Find where the given text appears and provide that cell's center as (X, Y) coordinate. 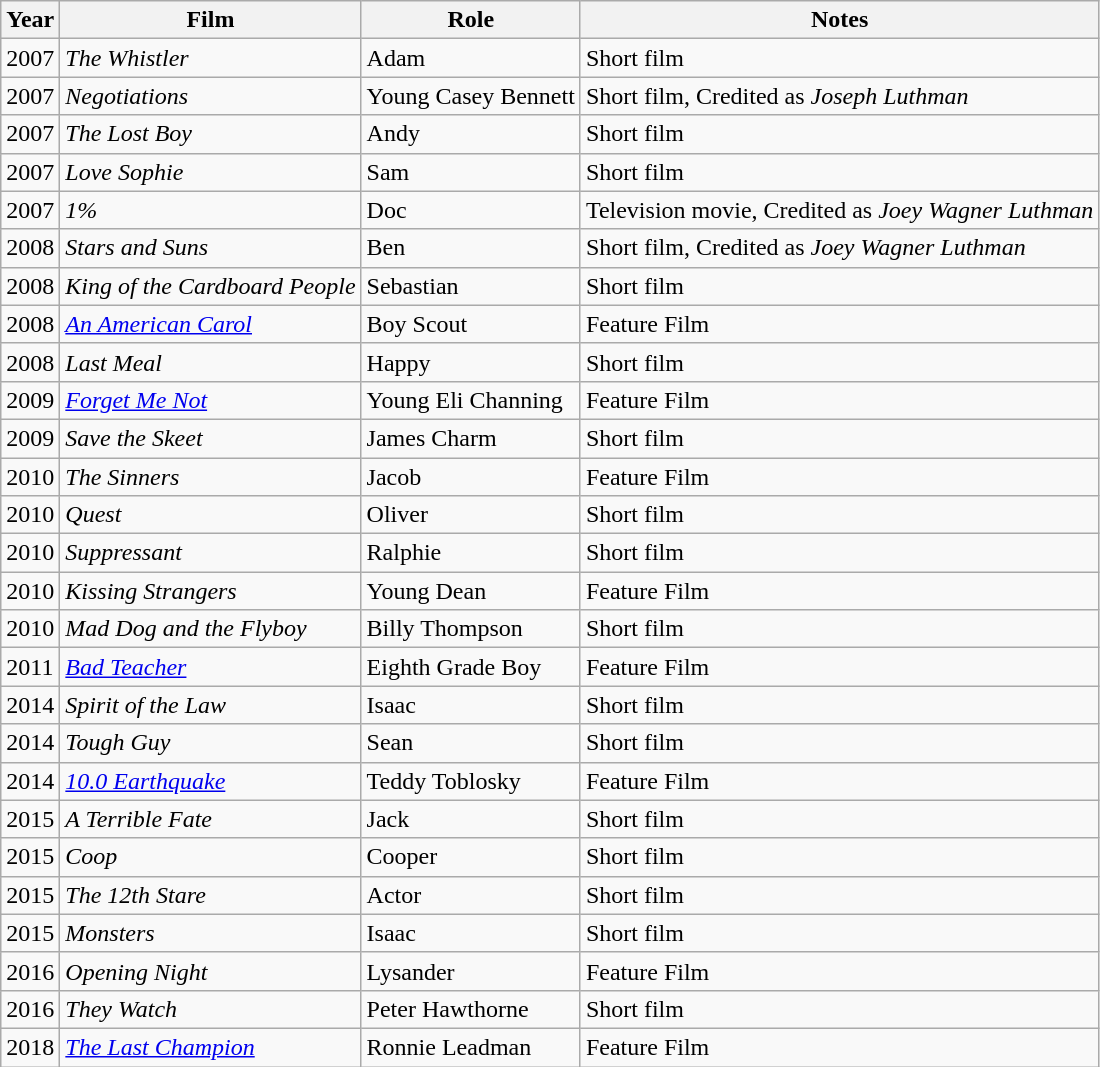
Monsters (210, 933)
Ronnie Leadman (470, 1047)
2011 (30, 667)
Ralphie (470, 553)
Forget Me Not (210, 400)
James Charm (470, 438)
Doc (470, 210)
Coop (210, 857)
Tough Guy (210, 743)
Love Sophie (210, 172)
Year (30, 20)
Negotiations (210, 96)
Last Meal (210, 362)
Quest (210, 515)
Young Eli Channing (470, 400)
1% (210, 210)
Short film, Credited as Joey Wagner Luthman (839, 248)
Billy Thompson (470, 629)
Jack (470, 819)
Suppressant (210, 553)
Film (210, 20)
Save the Skeet (210, 438)
Actor (470, 895)
Opening Night (210, 971)
The Sinners (210, 477)
Short film, Credited as Joseph Luthman (839, 96)
Television movie, Credited as Joey Wagner Luthman (839, 210)
Happy (470, 362)
Stars and Suns (210, 248)
The Whistler (210, 58)
Peter Hawthorne (470, 1009)
Lysander (470, 971)
2018 (30, 1047)
Bad Teacher (210, 667)
Role (470, 20)
Boy Scout (470, 324)
Mad Dog and the Flyboy (210, 629)
10.0 Earthquake (210, 781)
Kissing Strangers (210, 591)
Adam (470, 58)
Young Casey Bennett (470, 96)
Eighth Grade Boy (470, 667)
Teddy Toblosky (470, 781)
An American Carol (210, 324)
Andy (470, 134)
The Lost Boy (210, 134)
Jacob (470, 477)
Sam (470, 172)
Young Dean (470, 591)
Sean (470, 743)
Notes (839, 20)
Spirit of the Law (210, 705)
The Last Champion (210, 1047)
Oliver (470, 515)
Ben (470, 248)
The 12th Stare (210, 895)
Cooper (470, 857)
King of the Cardboard People (210, 286)
They Watch (210, 1009)
Sebastian (470, 286)
A Terrible Fate (210, 819)
